Provide the [x, y] coordinate of the cell's center where the given text is located.  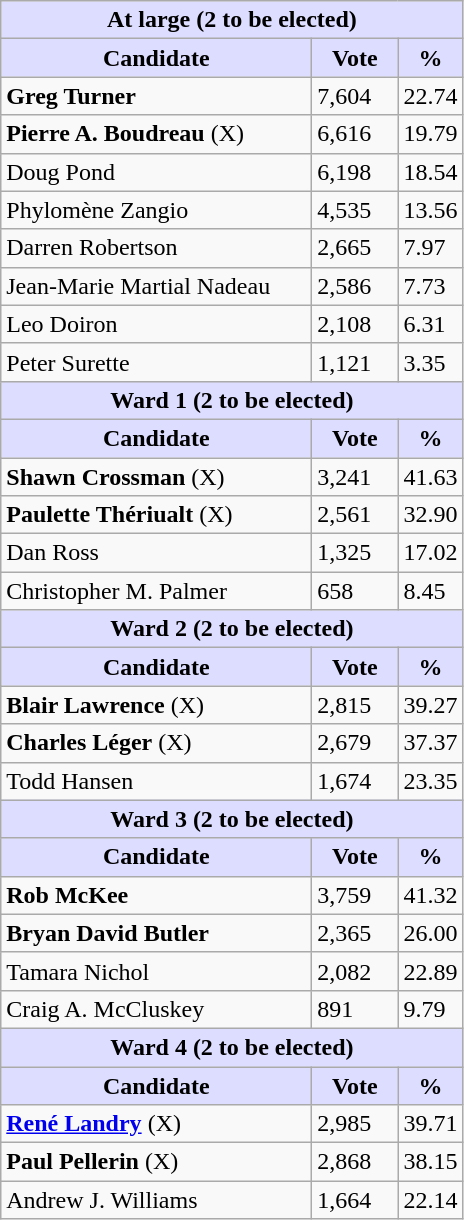
Shawn Crossman (X) [156, 477]
22.14 [430, 1200]
Ward 2 (2 to be elected) [232, 629]
26.00 [430, 933]
Blair Lawrence (X) [156, 705]
2,679 [355, 743]
37.37 [430, 743]
Greg Turner [156, 96]
41.63 [430, 477]
3.35 [430, 362]
39.71 [430, 1124]
Paulette Thériualt (X) [156, 515]
Dan Ross [156, 553]
Doug Pond [156, 172]
Phylomène Zangio [156, 210]
4,535 [355, 210]
1,674 [355, 781]
Ward 1 (2 to be elected) [232, 400]
17.02 [430, 553]
Jean-Marie Martial Nadeau [156, 286]
6,198 [355, 172]
9.79 [430, 1009]
Bryan David Butler [156, 933]
Christopher M. Palmer [156, 591]
2,082 [355, 971]
At large (2 to be elected) [232, 20]
2,586 [355, 286]
René Landry (X) [156, 1124]
Paul Pellerin (X) [156, 1162]
2,365 [355, 933]
Rob McKee [156, 895]
3,241 [355, 477]
32.90 [430, 515]
2,868 [355, 1162]
Andrew J. Williams [156, 1200]
23.35 [430, 781]
6,616 [355, 134]
1,121 [355, 362]
658 [355, 591]
Todd Hansen [156, 781]
1,664 [355, 1200]
Darren Robertson [156, 248]
2,985 [355, 1124]
7.73 [430, 286]
7,604 [355, 96]
1,325 [355, 553]
39.27 [430, 705]
891 [355, 1009]
2,108 [355, 324]
Tamara Nichol [156, 971]
Ward 3 (2 to be elected) [232, 819]
7.97 [430, 248]
22.74 [430, 96]
41.32 [430, 895]
3,759 [355, 895]
18.54 [430, 172]
Craig A. McCluskey [156, 1009]
8.45 [430, 591]
Charles Léger (X) [156, 743]
19.79 [430, 134]
2,561 [355, 515]
Pierre A. Boudreau (X) [156, 134]
Leo Doiron [156, 324]
22.89 [430, 971]
13.56 [430, 210]
6.31 [430, 324]
2,815 [355, 705]
2,665 [355, 248]
Peter Surette [156, 362]
38.15 [430, 1162]
Ward 4 (2 to be elected) [232, 1047]
